Determine the [X, Y] coordinate at the center of the cell enclosing the given text.  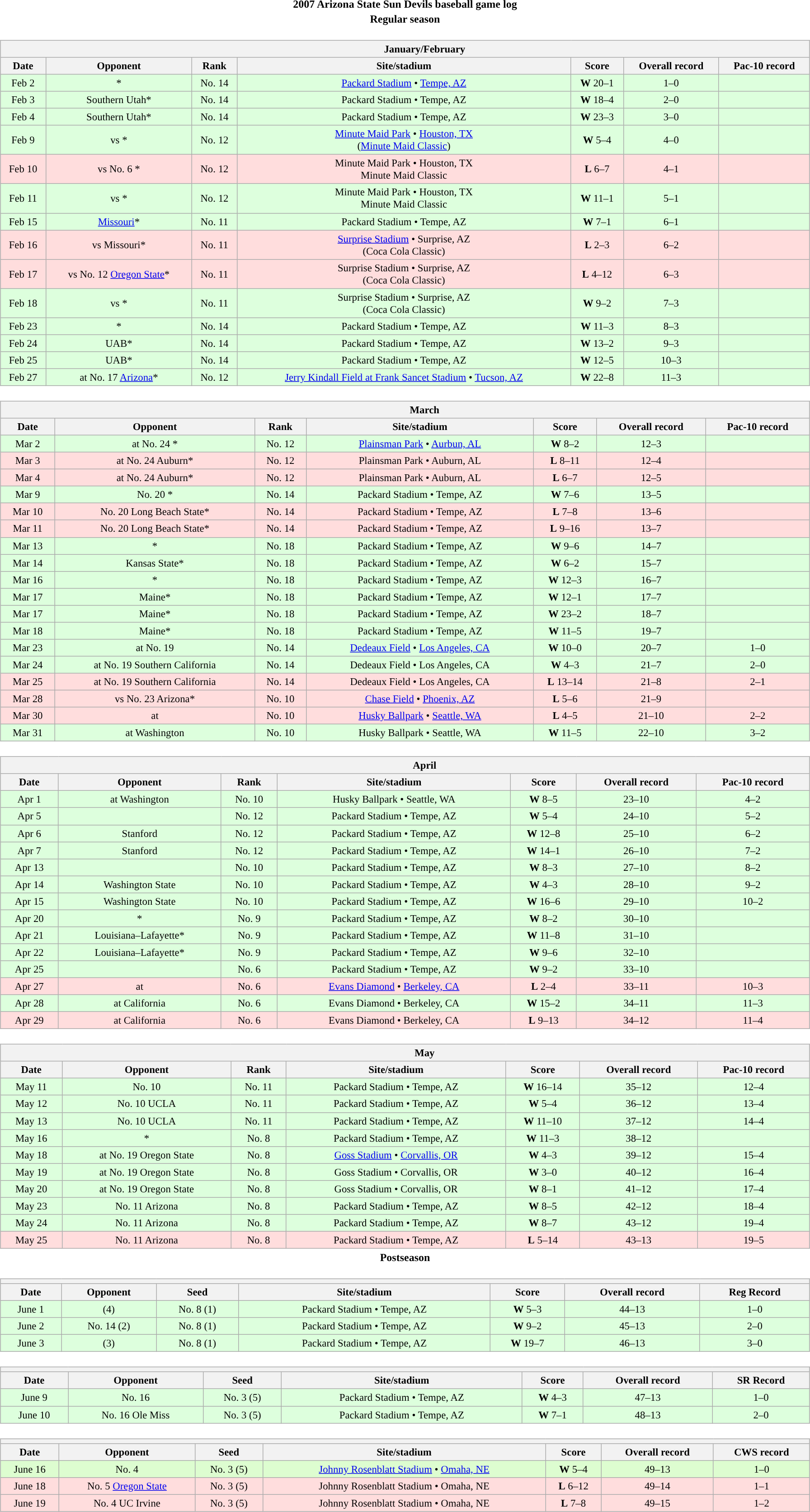
Feb 18 [24, 303]
W 15–2 [544, 1003]
Apr 14 [29, 884]
May 12 [32, 1104]
Feb 27 [24, 377]
23–10 [636, 799]
L 5–14 [542, 1240]
Mar 13 [28, 546]
W 11–10 [542, 1121]
No. 5 Oregon State [127, 1486]
21–7 [651, 665]
Mar 23 [28, 648]
vs No. 12 Oregon State* [118, 274]
June 9 [34, 1398]
28–10 [636, 884]
CWS record [761, 1452]
17–7 [651, 597]
W 3–0 [542, 1172]
Mar 11 [28, 529]
20–7 [651, 648]
W 19–7 [527, 1343]
L 2–4 [544, 986]
June 1 [31, 1309]
L 13–14 [565, 682]
W 8–7 [542, 1223]
17–4 [753, 1189]
Jerry Kindall Field at Frank Sancet Stadium • Tucson, AZ [404, 377]
June 10 [34, 1415]
41–12 [638, 1189]
33–10 [636, 969]
Apr 21 [29, 936]
6–3 [671, 274]
No. 4 UC Irvine [127, 1503]
Apr 25 [29, 969]
W 22–8 [597, 377]
4–0 [671, 140]
W 20–1 [597, 83]
45–13 [632, 1326]
2–1 [758, 682]
1–1 [761, 1486]
Apr 6 [29, 833]
W 16–6 [544, 901]
June 18 [30, 1486]
Feb 25 [24, 360]
Apr 5 [29, 816]
Mar 18 [28, 631]
12–3 [651, 444]
36–12 [638, 1104]
L 5–6 [565, 699]
W 13–2 [597, 343]
30–10 [636, 918]
L 8–11 [565, 461]
27–10 [636, 867]
June 16 [30, 1469]
May 18 [32, 1155]
W 12–1 [565, 597]
vs No. 23 Arizona* [155, 699]
Mar 14 [28, 563]
Mar 30 [28, 716]
21–10 [651, 716]
43–13 [638, 1240]
10–2 [753, 901]
No. 4 [127, 1469]
L 9–13 [544, 1021]
Chase Field • Phoenix, AZ [420, 699]
39–12 [638, 1155]
W 8–1 [542, 1189]
L 6–12 [574, 1486]
43–12 [638, 1223]
44–13 [632, 1309]
Mar 3 [28, 461]
19–5 [753, 1240]
W 23–2 [565, 614]
(3) [109, 1343]
Apr 7 [29, 850]
Feb 15 [24, 222]
W 8–3 [544, 867]
June 2 [31, 1326]
Minute Maid Park • Houston, TX(Minute Maid Classic) [404, 140]
8–2 [753, 867]
9–3 [671, 343]
Kansas State* [155, 563]
May 13 [32, 1121]
W 5–3 [527, 1309]
No. 14 (2) [109, 1326]
26–10 [636, 850]
46–13 [632, 1343]
7–3 [671, 303]
15–7 [651, 563]
25–10 [636, 833]
May 19 [32, 1172]
Apr 13 [29, 867]
at No. 17 Arizona* [118, 377]
Feb 23 [24, 326]
No. 16 Ole Miss [136, 1415]
47–13 [647, 1398]
Feb 17 [24, 274]
7–2 [753, 850]
June 19 [30, 1503]
49–14 [658, 1486]
Apr 1 [29, 799]
49–15 [658, 1503]
Mar 4 [28, 478]
Mar 31 [28, 733]
Feb 10 [24, 169]
38–12 [638, 1138]
5–2 [753, 816]
29–10 [636, 901]
Mar 24 [28, 665]
Feb 3 [24, 100]
13–4 [753, 1104]
40–12 [638, 1172]
W 16–14 [542, 1087]
Apr 27 [29, 986]
June 3 [31, 1343]
W 12–8 [544, 833]
48–13 [647, 1415]
14–7 [651, 546]
W 11–1 [597, 198]
24–10 [636, 816]
Feb 11 [24, 198]
Feb 9 [24, 140]
19–7 [651, 631]
3–2 [758, 733]
18–4 [753, 1206]
22–10 [651, 733]
Mar 10 [28, 512]
Apr 15 [29, 901]
1–2 [761, 1503]
16–7 [651, 580]
18–7 [651, 614]
4–1 [671, 169]
W 14–1 [544, 850]
4–2 [753, 799]
W 12–5 [597, 360]
42–12 [638, 1206]
14–4 [753, 1121]
(4) [109, 1309]
Apr 20 [29, 918]
March [405, 410]
13–5 [651, 495]
8–3 [671, 326]
May 25 [32, 1240]
SR Record [761, 1380]
vs No. 6 * [118, 169]
W 12–3 [565, 580]
2–2 [758, 716]
31–10 [636, 936]
13–6 [651, 512]
January/February [405, 49]
Mar 28 [28, 699]
Missouri* [118, 222]
5–1 [671, 198]
Apr 28 [29, 1003]
May 20 [32, 1189]
at No. 24 * [155, 444]
L 9–16 [565, 529]
L 4–5 [565, 716]
Apr 22 [29, 952]
April [405, 765]
at No. 19 [155, 648]
12–5 [651, 478]
33–11 [636, 986]
35–12 [638, 1087]
May 16 [32, 1138]
21–9 [651, 699]
May 24 [32, 1223]
Mar 2 [28, 444]
21–8 [651, 682]
No. 16 [136, 1398]
49–13 [658, 1469]
W 10–0 [565, 648]
W 23–3 [597, 117]
37–12 [638, 1121]
Feb 24 [24, 343]
9–2 [753, 884]
W 18–4 [597, 100]
W 7–6 [565, 495]
34–12 [636, 1021]
May [405, 1053]
16–4 [753, 1172]
Feb 16 [24, 245]
May 23 [32, 1206]
Feb 2 [24, 83]
Mar 9 [28, 495]
L 2–3 [597, 245]
19–4 [753, 1223]
11–4 [753, 1021]
13–7 [651, 529]
vs Missouri* [118, 245]
W 11–8 [544, 936]
Mar 25 [28, 682]
15–4 [753, 1155]
Plainsman Park • Aurbun, AL [420, 444]
Feb 4 [24, 117]
34–11 [636, 1003]
6–1 [671, 222]
32–10 [636, 952]
May 11 [32, 1087]
Reg Record [755, 1292]
No. 20 * [155, 495]
Mar 16 [28, 580]
W 6–2 [565, 563]
L 4–12 [597, 274]
Apr 29 [29, 1021]
